Output the [x, y] coordinate of the center of the cell containing the given text.  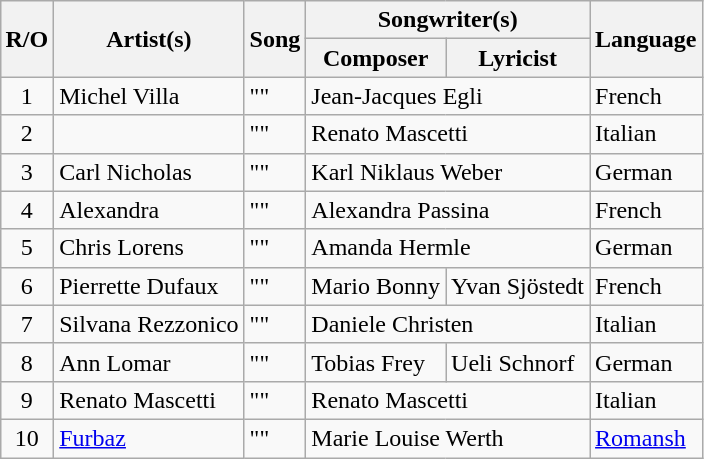
Alexandra Passina [448, 210]
2 [27, 134]
Composer [376, 58]
Daniele Christen [448, 324]
Tobias Frey [376, 362]
Karl Niklaus Weber [448, 172]
Song [275, 39]
Romansh [646, 438]
Artist(s) [149, 39]
6 [27, 286]
Jean-Jacques Egli [448, 96]
Carl Nicholas [149, 172]
Silvana Rezzonico [149, 324]
Marie Louise Werth [448, 438]
Alexandra [149, 210]
8 [27, 362]
R/O [27, 39]
Pierrette Dufaux [149, 286]
Language [646, 39]
Michel Villa [149, 96]
3 [27, 172]
Ann Lomar [149, 362]
Lyricist [518, 58]
Ueli Schnorf [518, 362]
Mario Bonny [376, 286]
Yvan Sjöstedt [518, 286]
7 [27, 324]
Amanda Hermle [448, 248]
Songwriter(s) [448, 20]
Furbaz [149, 438]
1 [27, 96]
10 [27, 438]
9 [27, 400]
5 [27, 248]
Chris Lorens [149, 248]
4 [27, 210]
